Provide the (X, Y) coordinate of the cell's center where the given text is located.  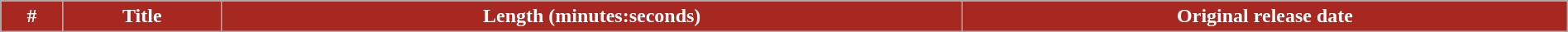
Length (minutes:seconds) (592, 16)
Title (142, 16)
Original release date (1265, 16)
# (31, 16)
